Determine the (x, y) coordinate at the center of the cell enclosing the given text.  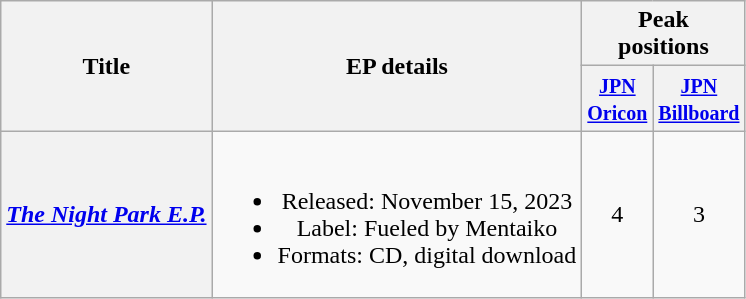
Peakpositions (664, 34)
JPNOricon (618, 98)
Released: November 15, 2023Label: Fueled by MentaikoFormats: CD, digital download (397, 214)
3 (699, 214)
4 (618, 214)
JPNBillboard (699, 98)
The Night Park E.P. (106, 214)
Title (106, 66)
EP details (397, 66)
